Provide the (X, Y) coordinate of the cell's center where the given text is located.  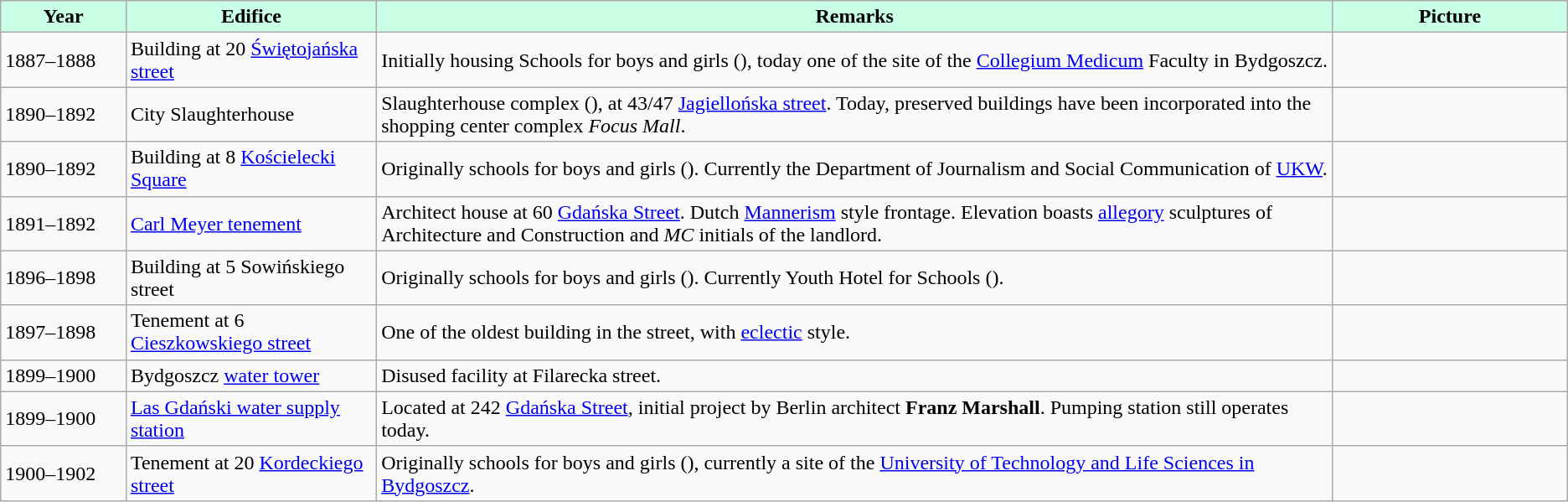
Tenement at 20 Kordeckiego street (251, 473)
Picture (1451, 17)
Building at 8 Kościelecki Square (251, 169)
Year (64, 17)
Located at 242 Gdańska Street, initial project by Berlin architect Franz Marshall. Pumping station still operates today. (854, 419)
Tenement at 6 Cieszkowskiego street (251, 332)
Las Gdański water supply station (251, 419)
1896–1898 (64, 278)
Originally schools for boys and girls (). Currently the Department of Journalism and Social Communication of UKW. (854, 169)
1897–1898 (64, 332)
1900–1902 (64, 473)
Remarks (854, 17)
Building at 20 Świętojańska street (251, 60)
Building at 5 Sowińskiego street (251, 278)
Initially housing Schools for boys and girls (), today one of the site of the Collegium Medicum Faculty in Bydgoszcz. (854, 60)
1887–1888 (64, 60)
Disused facility at Filarecka street. (854, 375)
Originally schools for boys and girls (). Currently Youth Hotel for Schools (). (854, 278)
City Slaughterhouse (251, 114)
1891–1892 (64, 223)
Bydgoszcz water tower (251, 375)
One of the oldest building in the street, with eclectic style. (854, 332)
Carl Meyer tenement (251, 223)
Originally schools for boys and girls (), currently a site of the University of Technology and Life Sciences in Bydgoszcz. (854, 473)
Edifice (251, 17)
